Find where the given text appears and provide that cell's center as [X, Y] coordinate. 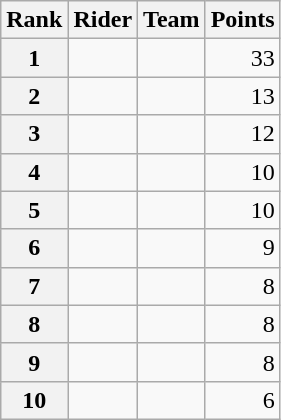
12 [242, 134]
7 [34, 286]
1 [34, 58]
Points [242, 20]
3 [34, 134]
33 [242, 58]
Rider [103, 20]
4 [34, 172]
2 [34, 96]
Rank [34, 20]
13 [242, 96]
Team [172, 20]
5 [34, 210]
